Determine the (X, Y) coordinate at the center of the cell enclosing the given text.  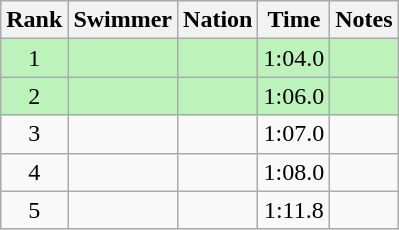
Nation (218, 20)
Notes (364, 20)
1:08.0 (294, 172)
2 (34, 96)
1:11.8 (294, 210)
Swimmer (123, 20)
Time (294, 20)
1:04.0 (294, 58)
3 (34, 134)
1:06.0 (294, 96)
4 (34, 172)
5 (34, 210)
Rank (34, 20)
1 (34, 58)
1:07.0 (294, 134)
